Extract the (X, Y) coordinate from the center of the cell holding the provided text.  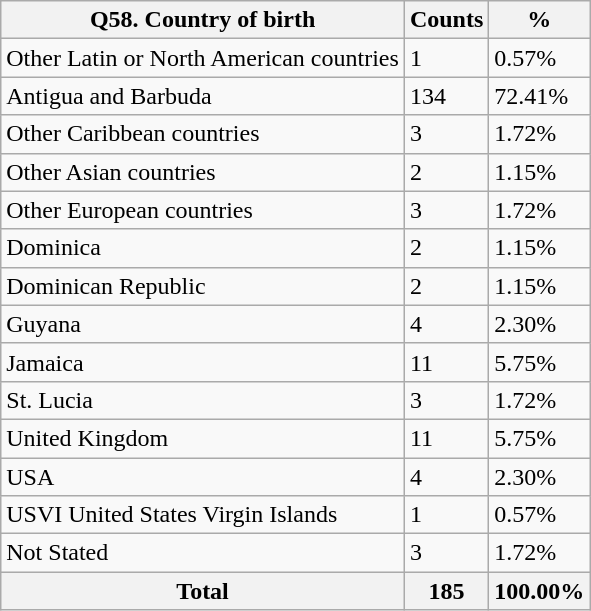
Antigua and Barbuda (203, 96)
% (540, 20)
USVI United States Virgin Islands (203, 515)
100.00% (540, 591)
Jamaica (203, 362)
St. Lucia (203, 400)
Total (203, 591)
Dominican Republic (203, 286)
Other European countries (203, 210)
Guyana (203, 324)
Dominica (203, 248)
Other Latin or North American countries (203, 58)
Not Stated (203, 553)
Other Asian countries (203, 172)
Other Caribbean countries (203, 134)
134 (446, 96)
USA (203, 477)
United Kingdom (203, 438)
72.41% (540, 96)
Q58. Country of birth (203, 20)
185 (446, 591)
Counts (446, 20)
